Return the [X, Y] coordinate for the center point of the cell that contains the specified text.  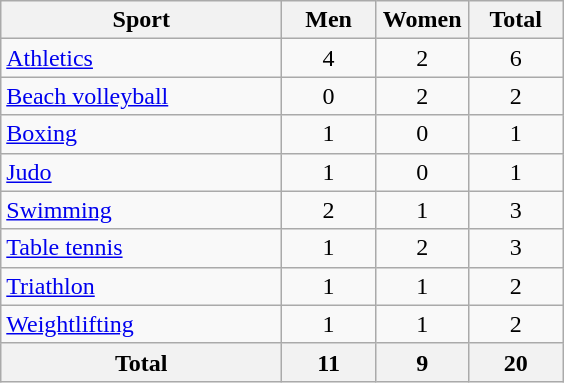
Beach volleyball [142, 96]
6 [516, 58]
9 [422, 362]
Sport [142, 20]
Athletics [142, 58]
11 [329, 362]
Triathlon [142, 286]
Men [329, 20]
Boxing [142, 134]
Women [422, 20]
Judo [142, 172]
4 [329, 58]
20 [516, 362]
Weightlifting [142, 324]
Swimming [142, 210]
Table tennis [142, 248]
